From the cell containing the given text, extract its center point as [X, Y] coordinate. 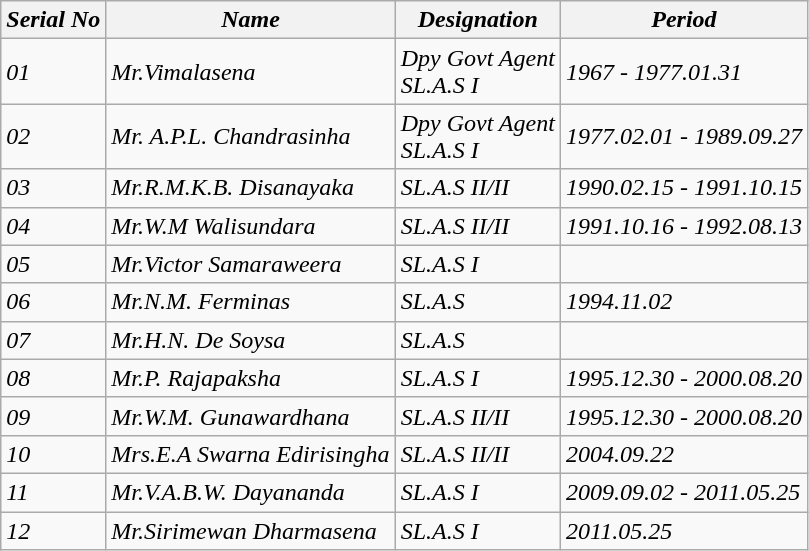
1991.10.16 - 1992.08.13 [684, 226]
Mr.N.M. Ferminas [250, 302]
08 [54, 378]
2004.09.22 [684, 454]
11 [54, 492]
06 [54, 302]
02 [54, 136]
1994.11.02 [684, 302]
Mr.R.M.K.B. Disanayaka [250, 188]
1967 - 1977.01.31 [684, 72]
1977.02.01 - 1989.09.27 [684, 136]
03 [54, 188]
05 [54, 264]
2011.05.25 [684, 531]
01 [54, 72]
1990.02.15 - 1991.10.15 [684, 188]
04 [54, 226]
12 [54, 531]
Mr.Victor Samaraweera [250, 264]
Name [250, 20]
Mr.V.A.B.W. Dayananda [250, 492]
Designation [478, 20]
Mr.W.M Walisundara [250, 226]
07 [54, 340]
Mr.Sirimewan Dharmasena [250, 531]
10 [54, 454]
Mr.Vimalasena [250, 72]
09 [54, 416]
2009.09.02 - 2011.05.25 [684, 492]
Mr.H.N. De Soysa [250, 340]
Mr.W.M. Gunawardhana [250, 416]
Period [684, 20]
Mr. A.P.L. Chandrasinha [250, 136]
Serial No [54, 20]
Mr.P. Rajapaksha [250, 378]
Mrs.E.A Swarna Edirisingha [250, 454]
